Search for the cell housing the specified text and yield its [X, Y] center coordinate. 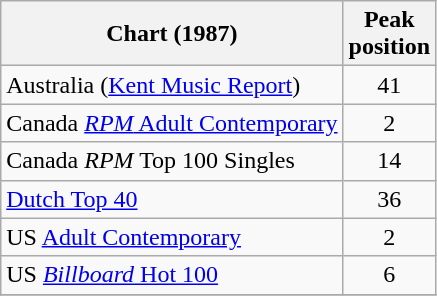
6 [389, 275]
41 [389, 85]
Canada RPM Adult Contemporary [172, 123]
Australia (Kent Music Report) [172, 85]
US Billboard Hot 100 [172, 275]
Canada RPM Top 100 Singles [172, 161]
US Adult Contemporary [172, 237]
14 [389, 161]
Dutch Top 40 [172, 199]
Chart (1987) [172, 34]
Peakposition [389, 34]
36 [389, 199]
